Identify which cell holds the provided text, then report its (x, y) central coordinate. 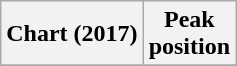
Chart (2017) (72, 34)
Peakposition (189, 34)
